Provide the [X, Y] coordinate of the cell's center where the given text is located.  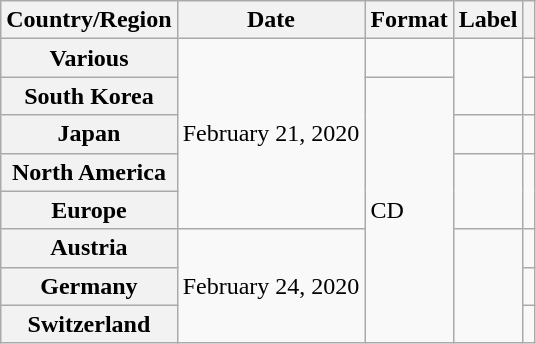
February 21, 2020 [271, 134]
North America [89, 172]
February 24, 2020 [271, 286]
Label [488, 20]
Date [271, 20]
CD [409, 210]
Country/Region [89, 20]
Various [89, 58]
South Korea [89, 96]
Europe [89, 210]
Format [409, 20]
Austria [89, 248]
Switzerland [89, 324]
Germany [89, 286]
Japan [89, 134]
